Return the (X, Y) coordinate for the center point of the cell that contains the specified text.  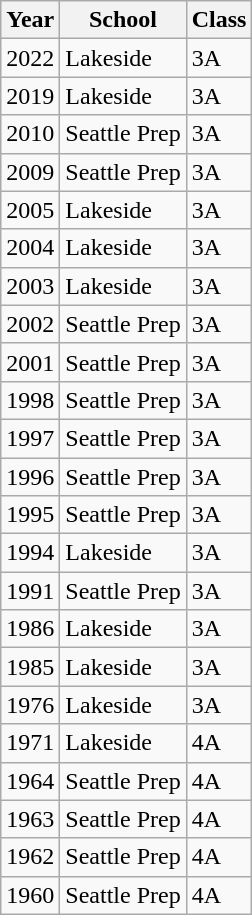
1994 (30, 553)
1962 (30, 857)
2004 (30, 248)
1960 (30, 895)
1976 (30, 705)
Year (30, 20)
1963 (30, 819)
2019 (30, 96)
2002 (30, 324)
1997 (30, 438)
1986 (30, 629)
1995 (30, 515)
Class (219, 20)
2010 (30, 134)
2022 (30, 58)
1996 (30, 477)
2001 (30, 362)
1971 (30, 743)
1964 (30, 781)
1985 (30, 667)
2003 (30, 286)
2005 (30, 210)
1998 (30, 400)
School (123, 20)
1991 (30, 591)
2009 (30, 172)
